Capture the cell that displays the provided text and extract its [x, y] central coordinate. 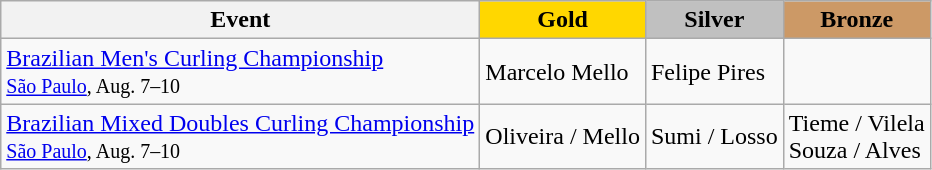
Brazilian Mixed Doubles Curling Championship São Paulo, Aug. 7–10 [240, 136]
Oliveira / Mello [563, 136]
Felipe Pires [714, 72]
Brazilian Men's Curling Championship São Paulo, Aug. 7–10 [240, 72]
Silver [714, 20]
Tieme / Vilela Souza / Alves [856, 136]
Event [240, 20]
Bronze [856, 20]
Marcelo Mello [563, 72]
Gold [563, 20]
Sumi / Losso [714, 136]
